Detect which cell encompasses the target text, then output its (x, y) center coordinate. 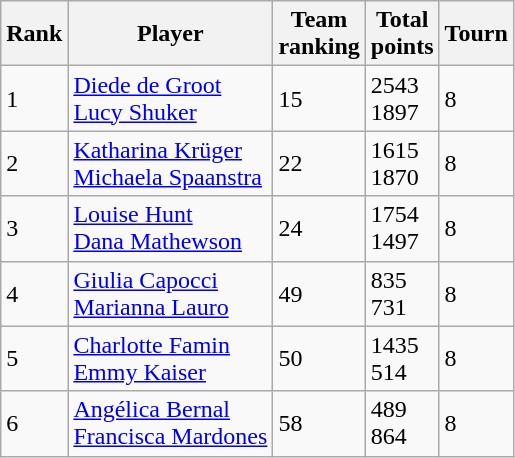
Giulia Capocci Marianna Lauro (170, 294)
6 (34, 424)
Rank (34, 34)
58 (319, 424)
Totalpoints (402, 34)
24 (319, 228)
835731 (402, 294)
Katharina Krüger Michaela Spaanstra (170, 164)
49 (319, 294)
1435514 (402, 358)
4 (34, 294)
Player (170, 34)
50 (319, 358)
2 (34, 164)
5 (34, 358)
3 (34, 228)
22 (319, 164)
Diede de Groot Lucy Shuker (170, 98)
25431897 (402, 98)
1 (34, 98)
489864 (402, 424)
Teamranking (319, 34)
Tourn (476, 34)
17541497 (402, 228)
Charlotte Famin Emmy Kaiser (170, 358)
15 (319, 98)
Angélica Bernal Francisca Mardones (170, 424)
Louise Hunt Dana Mathewson (170, 228)
16151870 (402, 164)
